Identify which cell holds the provided text, then report its [x, y] central coordinate. 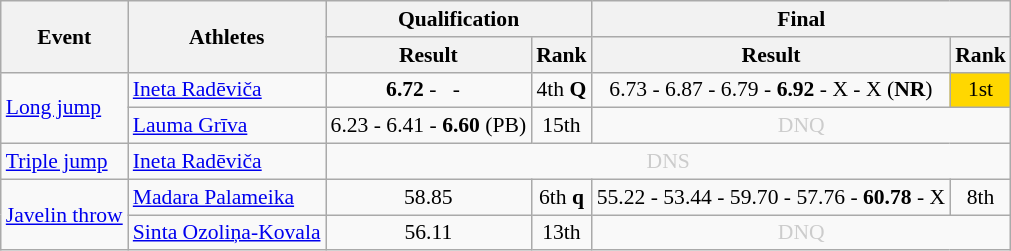
Triple jump [64, 162]
8th [980, 197]
Event [64, 36]
Madara Palameika [227, 197]
6.72 - - [429, 90]
Athletes [227, 36]
55.22 - 53.44 - 59.70 - 57.76 - 60.78 - X [771, 197]
Final [802, 19]
Lauma Grīva [227, 126]
4th Q [562, 90]
Qualification [459, 19]
Long jump [64, 108]
58.85 [429, 197]
6.23 - 6.41 - 6.60 (PB) [429, 126]
Javelin throw [64, 214]
1st [980, 90]
6.73 - 6.87 - 6.79 - 6.92 - X - X (NR) [771, 90]
6th q [562, 197]
Sinta Ozoliņa-Kovala [227, 233]
56.11 [429, 233]
13th [562, 233]
DNS [668, 162]
15th [562, 126]
